Identify which cell holds the provided text, then report its (x, y) central coordinate. 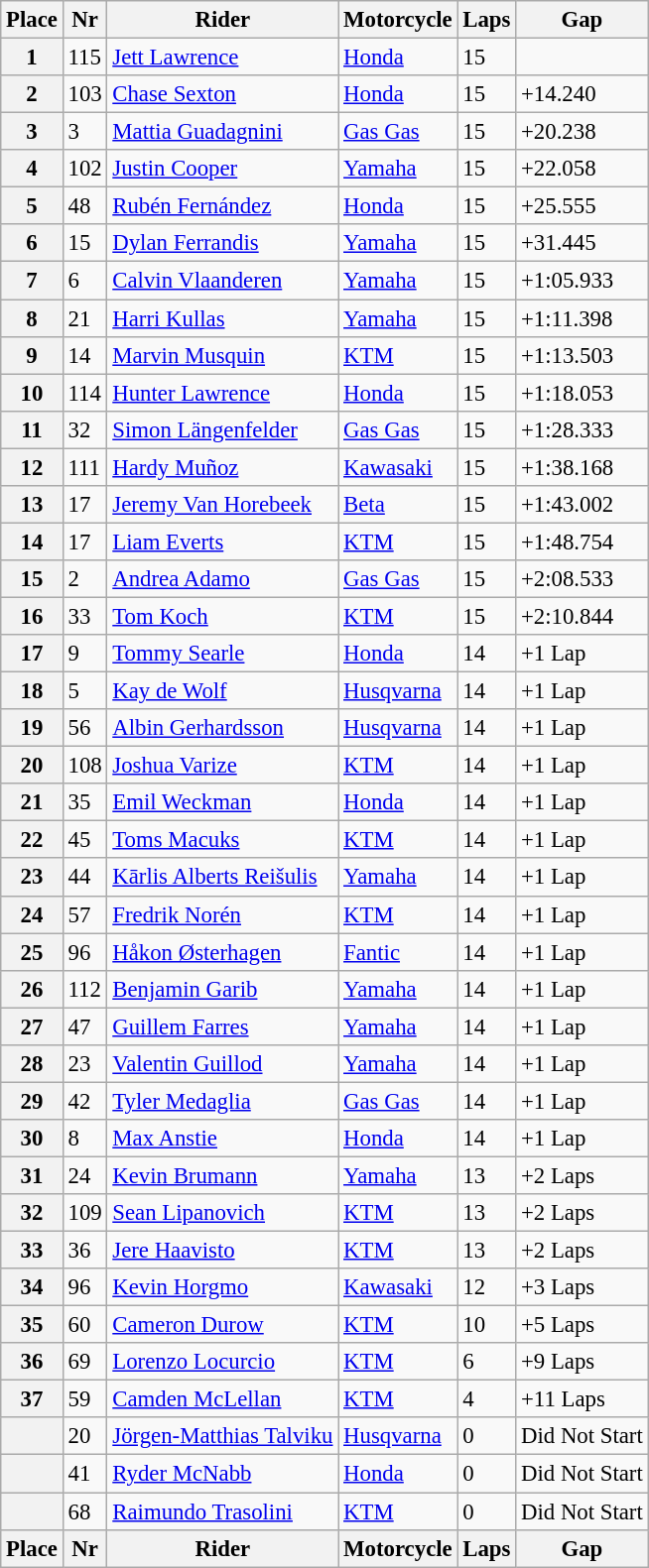
Kevin Brumann (222, 1175)
48 (85, 206)
Simon Längenfelder (222, 429)
+1:18.053 (582, 393)
34 (32, 1287)
Liam Everts (222, 542)
59 (85, 1399)
Ryder McNabb (222, 1474)
Joshua Varize (222, 766)
Jeremy Van Horebeek (222, 505)
30 (32, 1139)
+1:11.398 (582, 318)
111 (85, 467)
+1:13.503 (582, 355)
56 (85, 728)
Max Anstie (222, 1139)
Mattia Guadagnini (222, 132)
+1:28.333 (582, 429)
Fantic (398, 952)
Benjamin Garib (222, 989)
Jere Haavisto (222, 1251)
Hunter Lawrence (222, 393)
108 (85, 766)
Jett Lawrence (222, 58)
Kay de Wolf (222, 691)
11 (32, 429)
1 (32, 58)
Lorenzo Locurcio (222, 1362)
Harri Kullas (222, 318)
Camden McLellan (222, 1399)
Valentin Guillod (222, 1064)
+2:10.844 (582, 616)
Dylan Ferrandis (222, 243)
Calvin Vlaanderen (222, 281)
28 (32, 1064)
+1:43.002 (582, 505)
114 (85, 393)
+11 Laps (582, 1399)
115 (85, 58)
22 (32, 840)
47 (85, 1026)
Fredrik Norén (222, 914)
Sean Lipanovich (222, 1213)
Tommy Searle (222, 654)
Kārlis Alberts Reišulis (222, 878)
Hardy Muñoz (222, 467)
41 (85, 1474)
18 (32, 691)
+5 Laps (582, 1325)
27 (32, 1026)
+3 Laps (582, 1287)
26 (32, 989)
+2:08.533 (582, 579)
Albin Gerhardsson (222, 728)
+14.240 (582, 94)
Marvin Musquin (222, 355)
57 (85, 914)
Tom Koch (222, 616)
Tyler Medaglia (222, 1101)
Kevin Horgmo (222, 1287)
Justin Cooper (222, 169)
+1:05.933 (582, 281)
Toms Macuks (222, 840)
42 (85, 1101)
25 (32, 952)
Guillem Farres (222, 1026)
69 (85, 1362)
102 (85, 169)
19 (32, 728)
+31.445 (582, 243)
Håkon Østerhagen (222, 952)
+20.238 (582, 132)
Rubén Fernández (222, 206)
103 (85, 94)
Emil Weckman (222, 802)
29 (32, 1101)
44 (85, 878)
+25.555 (582, 206)
Raimundo Trasolini (222, 1511)
Jörgen-Matthias Talviku (222, 1437)
+22.058 (582, 169)
Cameron Durow (222, 1325)
+1:48.754 (582, 542)
7 (32, 281)
+9 Laps (582, 1362)
45 (85, 840)
Beta (398, 505)
31 (32, 1175)
16 (32, 616)
+1:38.168 (582, 467)
Andrea Adamo (222, 579)
37 (32, 1399)
68 (85, 1511)
109 (85, 1213)
112 (85, 989)
60 (85, 1325)
Chase Sexton (222, 94)
